Extract the (x, y) coordinate from the center of the cell holding the provided text.  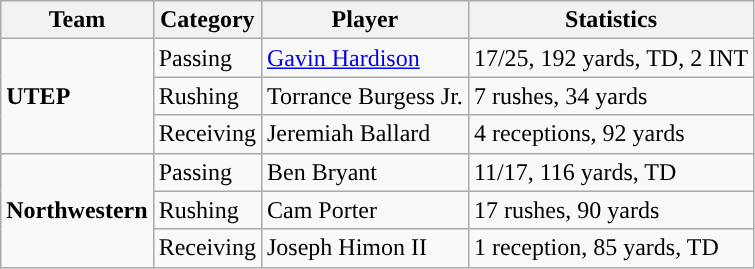
UTEP (77, 96)
4 receptions, 92 yards (610, 134)
Torrance Burgess Jr. (364, 96)
Northwestern (77, 210)
Ben Bryant (364, 172)
17 rushes, 90 yards (610, 210)
7 rushes, 34 yards (610, 96)
Joseph Himon II (364, 248)
Team (77, 20)
1 reception, 85 yards, TD (610, 248)
Statistics (610, 20)
Gavin Hardison (364, 58)
11/17, 116 yards, TD (610, 172)
17/25, 192 yards, TD, 2 INT (610, 58)
Jeremiah Ballard (364, 134)
Player (364, 20)
Cam Porter (364, 210)
Category (207, 20)
